Detect which cell encompasses the target text, then output its [X, Y] center coordinate. 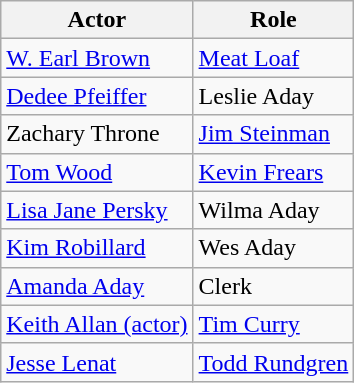
Actor [97, 20]
Lisa Jane Persky [97, 210]
Jesse Lenat [97, 362]
Keith Allan (actor) [97, 324]
Tim Curry [274, 324]
Todd Rundgren [274, 362]
Jim Steinman [274, 134]
W. Earl Brown [97, 58]
Leslie Aday [274, 96]
Dedee Pfeiffer [97, 96]
Clerk [274, 286]
Meat Loaf [274, 58]
Wes Aday [274, 248]
Amanda Aday [97, 286]
Kim Robillard [97, 248]
Kevin Frears [274, 172]
Wilma Aday [274, 210]
Role [274, 20]
Tom Wood [97, 172]
Zachary Throne [97, 134]
